Find where the given text appears and provide that cell's center as (X, Y) coordinate. 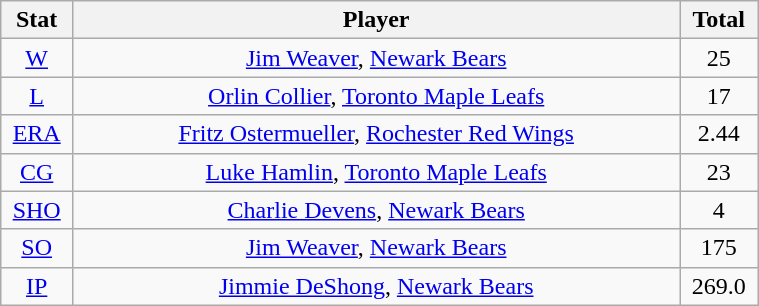
25 (719, 58)
2.44 (719, 134)
Luke Hamlin, Toronto Maple Leafs (376, 172)
Charlie Devens, Newark Bears (376, 210)
17 (719, 96)
4 (719, 210)
Orlin Collier, Toronto Maple Leafs (376, 96)
Stat (37, 20)
SHO (37, 210)
ERA (37, 134)
SO (37, 248)
Total (719, 20)
Jimmie DeShong, Newark Bears (376, 286)
Fritz Ostermueller, Rochester Red Wings (376, 134)
269.0 (719, 286)
Player (376, 20)
175 (719, 248)
23 (719, 172)
W (37, 58)
CG (37, 172)
IP (37, 286)
L (37, 96)
